From the cell containing the given text, extract its center point as (X, Y) coordinate. 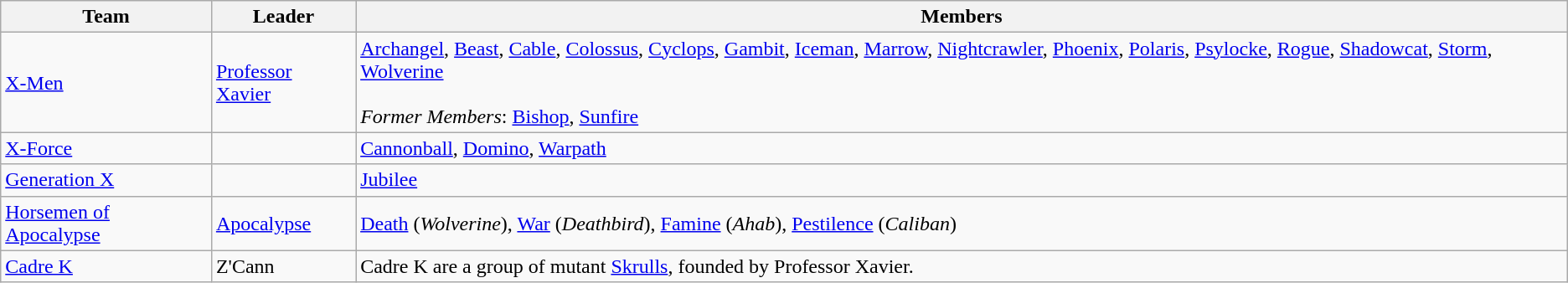
Generation X (106, 180)
Z'Cann (283, 266)
Members (962, 17)
Apocalypse (283, 223)
Cannonball, Domino, Warpath (962, 148)
X-Force (106, 148)
Team (106, 17)
Leader (283, 17)
Cadre K (106, 266)
X-Men (106, 82)
Death (Wolverine), War (Deathbird), Famine (Ahab), Pestilence (Caliban) (962, 223)
Professor Xavier (283, 82)
Horsemen of Apocalypse (106, 223)
Cadre K are a group of mutant Skrulls, founded by Professor Xavier. (962, 266)
Jubilee (962, 180)
